Provide the [X, Y] coordinate of the cell's center where the given text is located.  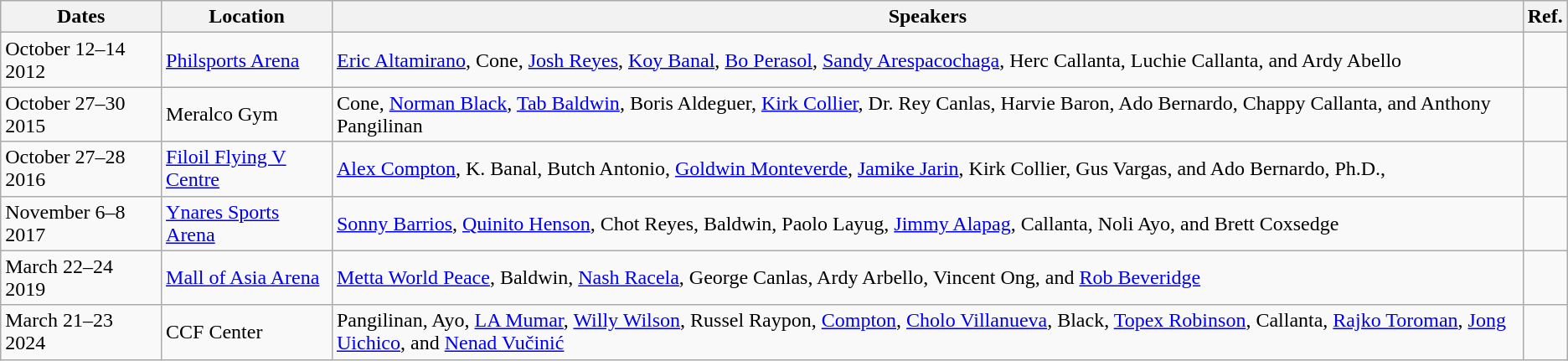
March 22–24 2019 [81, 278]
Sonny Barrios, Quinito Henson, Chot Reyes, Baldwin, Paolo Layug, Jimmy Alapag, Callanta, Noli Ayo, and Brett Coxsedge [927, 223]
Mall of Asia Arena [247, 278]
Dates [81, 17]
Philsports Arena [247, 60]
Location [247, 17]
March 21–23 2024 [81, 332]
Metta World Peace, Baldwin, Nash Racela, George Canlas, Ardy Arbello, Vincent Ong, and Rob Beveridge [927, 278]
Filoil Flying V Centre [247, 169]
October 12–14 2012 [81, 60]
October 27–30 2015 [81, 114]
Eric Altamirano, Cone, Josh Reyes, Koy Banal, Bo Perasol, Sandy Arespacochaga, Herc Callanta, Luchie Callanta, and Ardy Abello [927, 60]
Ynares Sports Arena [247, 223]
Speakers [927, 17]
CCF Center [247, 332]
Ref. [1545, 17]
October 27–28 2016 [81, 169]
November 6–8 2017 [81, 223]
Cone, Norman Black, Tab Baldwin, Boris Aldeguer, Kirk Collier, Dr. Rey Canlas, Harvie Baron, Ado Bernardo, Chappy Callanta, and Anthony Pangilinan [927, 114]
Alex Compton, K. Banal, Butch Antonio, Goldwin Monteverde, Jamike Jarin, Kirk Collier, Gus Vargas, and Ado Bernardo, Ph.D., [927, 169]
Meralco Gym [247, 114]
